Identify which cell holds the provided text, then report its (X, Y) central coordinate. 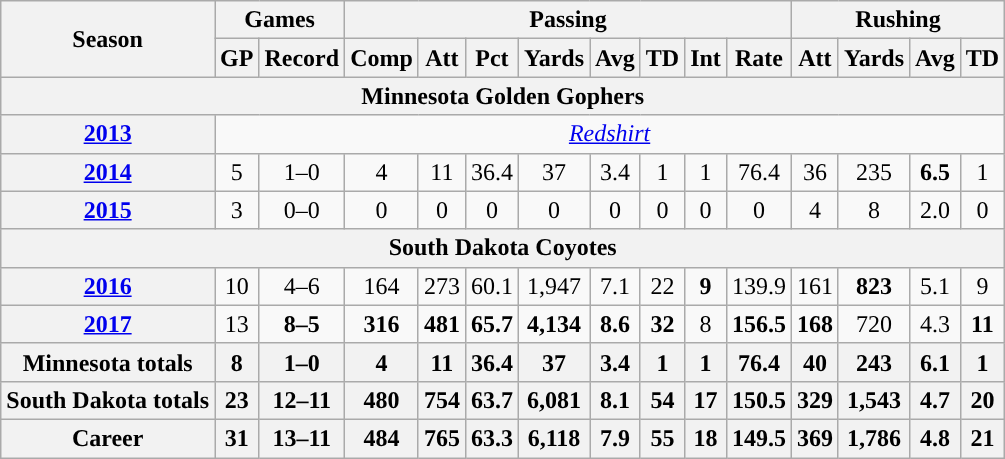
235 (874, 172)
65.7 (492, 324)
168 (814, 324)
2.0 (936, 210)
5 (237, 172)
2016 (108, 286)
8–5 (302, 324)
273 (442, 286)
18 (706, 438)
369 (814, 438)
4.8 (936, 438)
8.1 (616, 400)
60.1 (492, 286)
161 (814, 286)
54 (662, 400)
139.9 (758, 286)
Record (302, 58)
31 (237, 438)
6.5 (936, 172)
4.7 (936, 400)
Rate (758, 58)
481 (442, 324)
22 (662, 286)
17 (706, 400)
Redshirt (610, 134)
2015 (108, 210)
Int (706, 58)
765 (442, 438)
Season (108, 39)
10 (237, 286)
32 (662, 324)
Pct (492, 58)
316 (382, 324)
1,947 (554, 286)
4–6 (302, 286)
21 (982, 438)
Minnesota totals (108, 362)
7.9 (616, 438)
South Dakota Coyotes (503, 248)
Career (108, 438)
754 (442, 400)
329 (814, 400)
7.1 (616, 286)
720 (874, 324)
Games (280, 20)
1,786 (874, 438)
13 (237, 324)
40 (814, 362)
484 (382, 438)
823 (874, 286)
243 (874, 362)
Minnesota Golden Gophers (503, 96)
4,134 (554, 324)
Passing (568, 20)
20 (982, 400)
156.5 (758, 324)
63.7 (492, 400)
164 (382, 286)
2013 (108, 134)
2014 (108, 172)
8.6 (616, 324)
12–11 (302, 400)
South Dakota totals (108, 400)
Comp (382, 58)
GP (237, 58)
0–0 (302, 210)
150.5 (758, 400)
Rushing (898, 20)
63.3 (492, 438)
55 (662, 438)
23 (237, 400)
36 (814, 172)
5.1 (936, 286)
480 (382, 400)
4.3 (936, 324)
3 (237, 210)
6,118 (554, 438)
149.5 (758, 438)
2017 (108, 324)
1,543 (874, 400)
13–11 (302, 438)
6,081 (554, 400)
6.1 (936, 362)
